Determine the [x, y] coordinate at the center of the cell enclosing the given text.  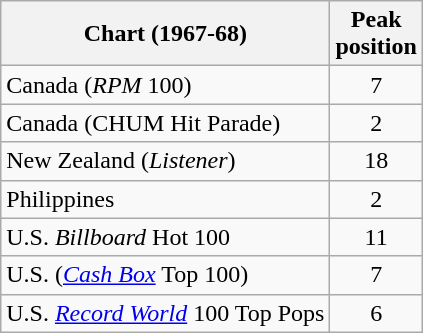
U.S. Record World 100 Top Pops [166, 313]
Chart (1967-68) [166, 34]
U.S. (Cash Box Top 100) [166, 275]
Canada (CHUM Hit Parade) [166, 123]
Canada (RPM 100) [166, 85]
18 [376, 161]
U.S. Billboard Hot 100 [166, 237]
Peakposition [376, 34]
New Zealand (Listener) [166, 161]
6 [376, 313]
Philippines [166, 199]
11 [376, 237]
